Return [X, Y] of the center of cell containing provided text 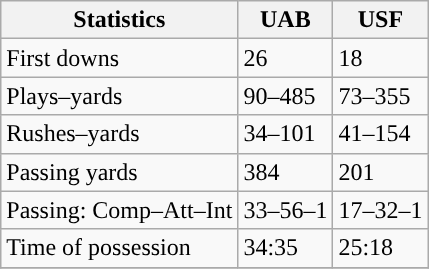
73–355 [380, 96]
USF [380, 20]
First downs [120, 58]
25:18 [380, 248]
Passing yards [120, 172]
Statistics [120, 20]
34–101 [286, 134]
18 [380, 58]
Rushes–yards [120, 134]
33–56–1 [286, 210]
34:35 [286, 248]
26 [286, 58]
UAB [286, 20]
Time of possession [120, 248]
Passing: Comp–Att–Int [120, 210]
Plays–yards [120, 96]
201 [380, 172]
90–485 [286, 96]
17–32–1 [380, 210]
384 [286, 172]
41–154 [380, 134]
